Locate the cell with the specified text and output its (x, y) center coordinate. 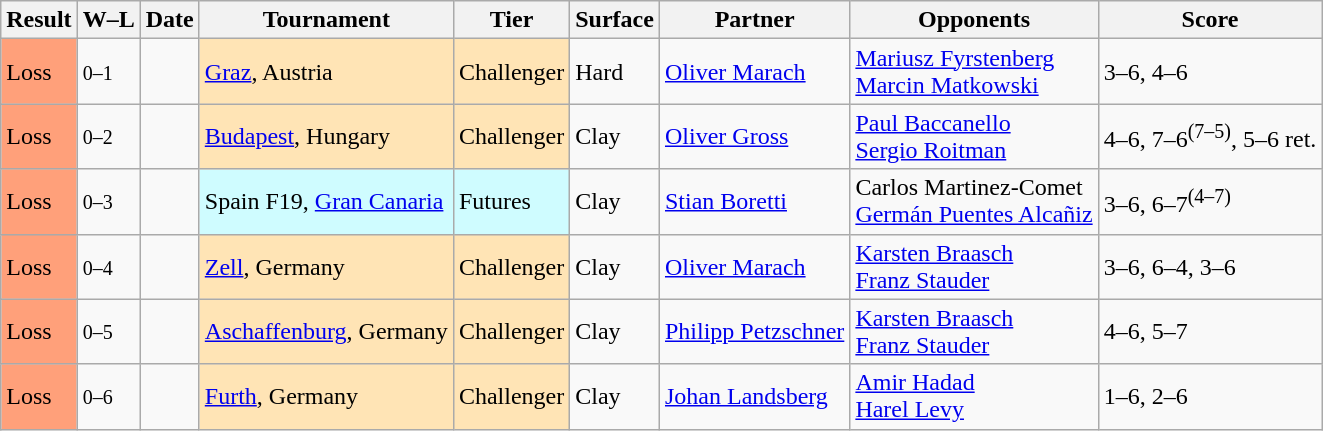
3–6, 6–7(4–7) (1210, 202)
Philipp Petzschner (754, 332)
4–6, 7–6(7–5), 5–6 ret. (1210, 136)
Partner (754, 20)
0–4 (108, 266)
Furth, Germany (326, 396)
0–6 (108, 396)
0–3 (108, 202)
Zell, Germany (326, 266)
0–1 (108, 72)
Budapest, Hungary (326, 136)
3–6, 6–4, 3–6 (1210, 266)
Spain F19, Gran Canaria (326, 202)
Graz, Austria (326, 72)
Surface (615, 20)
1–6, 2–6 (1210, 396)
Carlos Martinez-Comet Germán Puentes Alcañiz (974, 202)
Mariusz Fyrstenberg Marcin Matkowski (974, 72)
Oliver Gross (754, 136)
0–5 (108, 332)
0–2 (108, 136)
Futures (511, 202)
Tier (511, 20)
Opponents (974, 20)
3–6, 4–6 (1210, 72)
W–L (108, 20)
Amir Hadad Harel Levy (974, 396)
4–6, 5–7 (1210, 332)
Aschaffenburg, Germany (326, 332)
Result (39, 20)
Johan Landsberg (754, 396)
Score (1210, 20)
Paul Baccanello Sergio Roitman (974, 136)
Hard (615, 72)
Tournament (326, 20)
Date (170, 20)
Stian Boretti (754, 202)
